Determine the (x, y) coordinate at the center of the cell enclosing the given text.  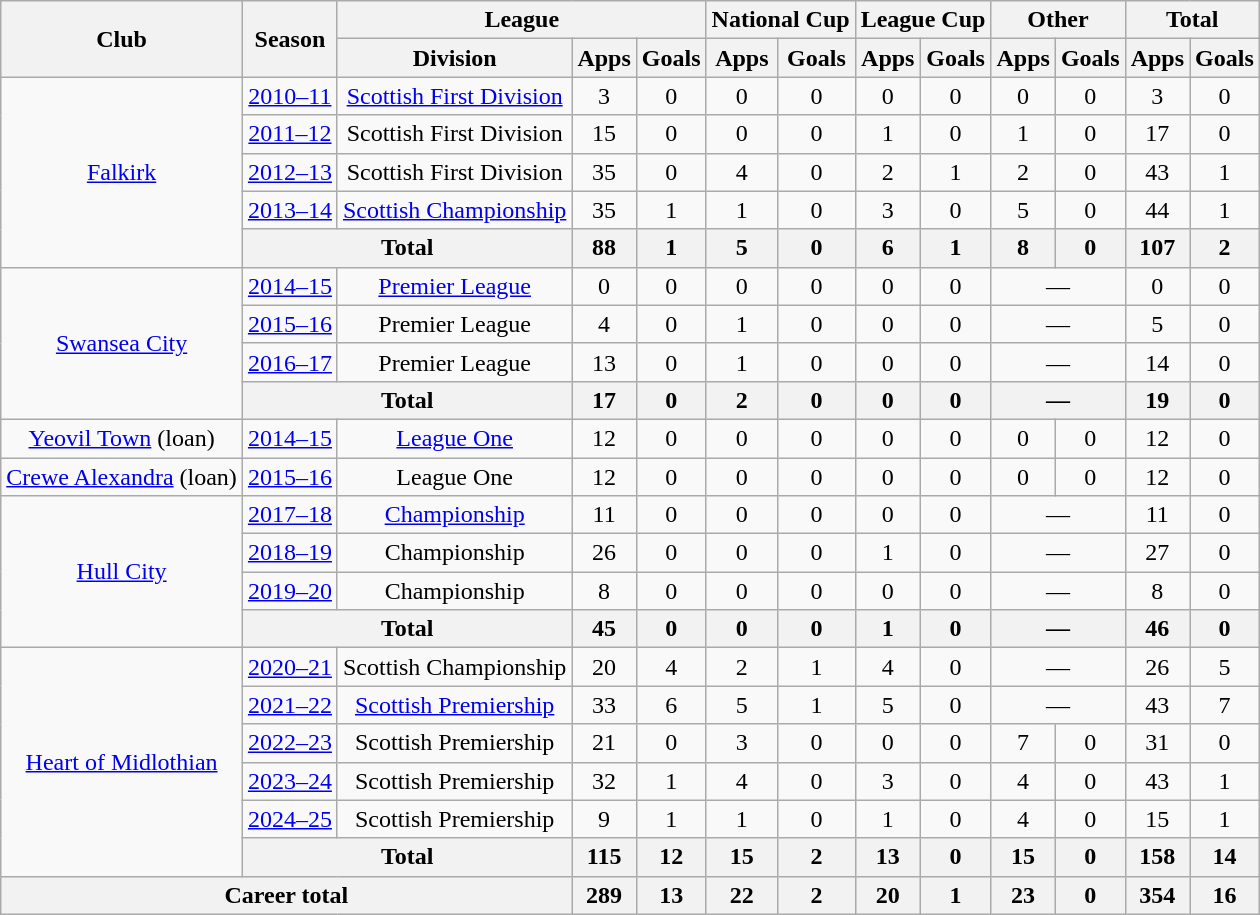
League (522, 20)
289 (604, 895)
107 (1157, 248)
2013–14 (290, 210)
46 (1157, 629)
Division (454, 58)
2016–17 (290, 362)
19 (1157, 400)
2019–20 (290, 591)
354 (1157, 895)
Crewe Alexandra (loan) (122, 477)
45 (604, 629)
23 (1023, 895)
2020–21 (290, 667)
Heart of Midlothian (122, 762)
Career total (286, 895)
9 (604, 819)
League Cup (923, 20)
21 (604, 743)
31 (1157, 743)
2017–18 (290, 515)
2018–19 (290, 553)
158 (1157, 857)
2023–24 (290, 781)
115 (604, 857)
Yeovil Town (loan) (122, 438)
Other (1058, 20)
2010–11 (290, 96)
2022–23 (290, 743)
Hull City (122, 572)
National Cup (780, 20)
27 (1157, 553)
2021–22 (290, 705)
Club (122, 39)
Swansea City (122, 343)
2024–25 (290, 819)
88 (604, 248)
Falkirk (122, 172)
22 (742, 895)
Season (290, 39)
2012–13 (290, 172)
2011–12 (290, 134)
32 (604, 781)
16 (1225, 895)
44 (1157, 210)
33 (604, 705)
